Identify which cell holds the provided text, then report its (X, Y) central coordinate. 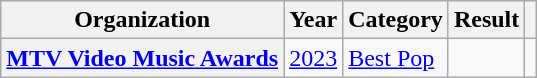
2023 (314, 58)
Result (486, 20)
MTV Video Music Awards (142, 58)
Organization (142, 20)
Best Pop (396, 58)
Category (396, 20)
Year (314, 20)
